For the text-containing cell, return its midpoint in (x, y) coordinate format. 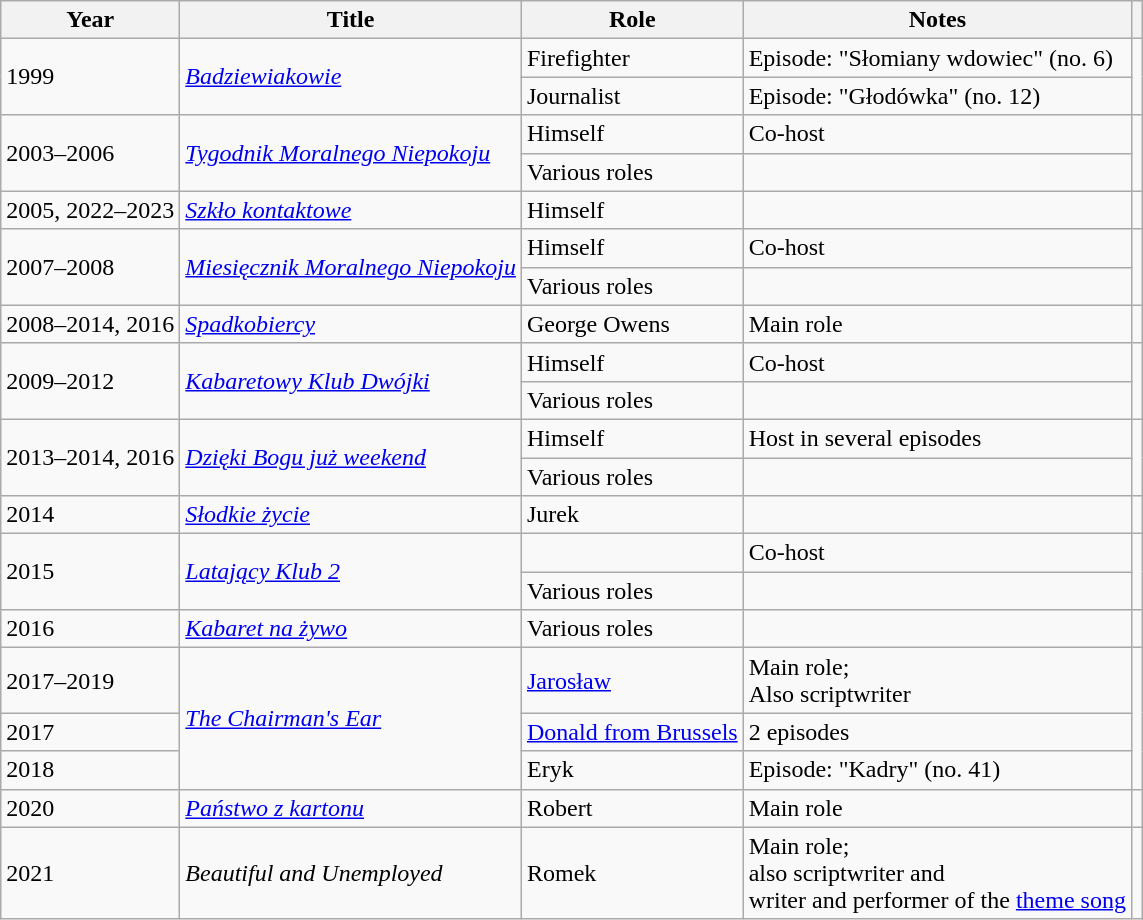
2020 (90, 808)
Notes (937, 20)
Kabaret na żywo (351, 629)
1999 (90, 77)
2003–2006 (90, 153)
Host in several episodes (937, 438)
Main role;Also scriptwriter (937, 680)
Robert (632, 808)
Episode: "Słomiany wdowiec" (no. 6) (937, 58)
2017–2019 (90, 680)
Eryk (632, 770)
2018 (90, 770)
Jurek (632, 515)
2007–2008 (90, 267)
2016 (90, 629)
Episode: "Głodówka" (no. 12) (937, 96)
2 episodes (937, 732)
Journalist (632, 96)
2008–2014, 2016 (90, 324)
Episode: "Kadry" (no. 41) (937, 770)
2005, 2022–2023 (90, 210)
2009–2012 (90, 381)
Kabaretowy Klub Dwójki (351, 381)
Jarosław (632, 680)
Firefighter (632, 58)
Państwo z kartonu (351, 808)
Dzięki Bogu już weekend (351, 457)
2015 (90, 572)
Romek (632, 873)
Miesięcznik Moralnego Niepokoju (351, 267)
Słodkie życie (351, 515)
The Chairman's Ear (351, 718)
Spadkobiercy (351, 324)
Role (632, 20)
Title (351, 20)
2014 (90, 515)
George Owens (632, 324)
Latający Klub 2 (351, 572)
Donald from Brussels (632, 732)
Main role;also scriptwriter andwriter and performer of the theme song (937, 873)
Tygodnik Moralnego Niepokoju (351, 153)
Szkło kontaktowe (351, 210)
Beautiful and Unemployed (351, 873)
2013–2014, 2016 (90, 457)
Badziewiakowie (351, 77)
2021 (90, 873)
Year (90, 20)
2017 (90, 732)
